Return the [X, Y] coordinate for the center point of the cell that contains the specified text.  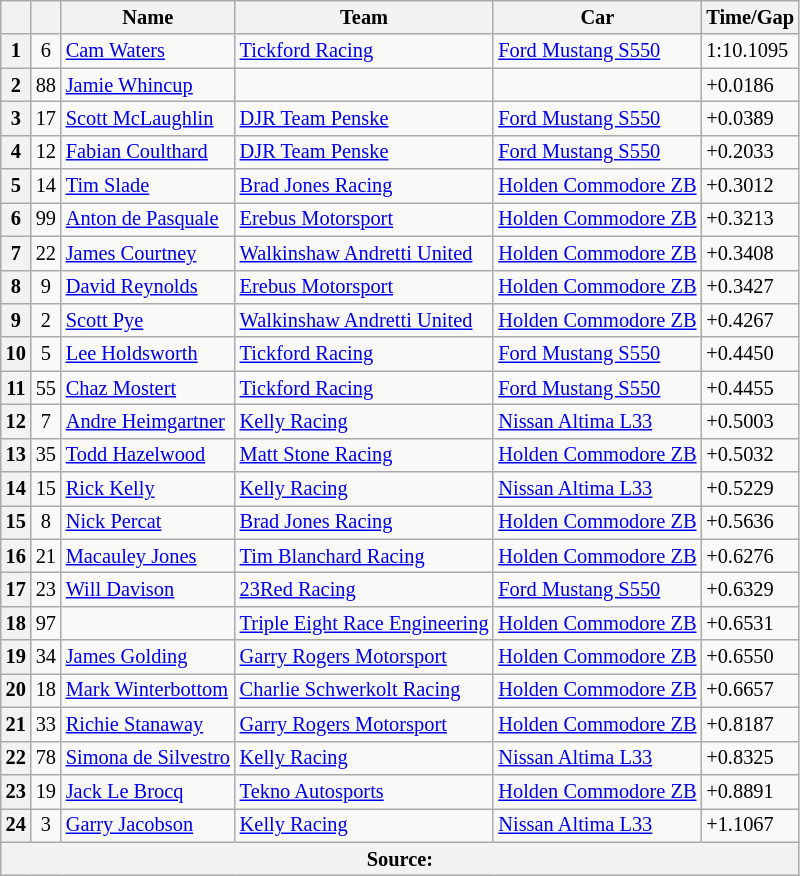
+0.5032 [750, 455]
78 [46, 758]
Team [364, 17]
+0.0389 [750, 118]
20 [16, 690]
James Golding [148, 657]
13 [16, 455]
23Red Racing [364, 589]
Jamie Whincup [148, 85]
+0.3213 [750, 219]
35 [46, 455]
Tekno Autosports [364, 791]
+0.5229 [750, 489]
+0.6276 [750, 556]
Tim Slade [148, 186]
Garry Jacobson [148, 825]
+0.4455 [750, 388]
+0.3012 [750, 186]
Will Davison [148, 589]
+0.2033 [750, 152]
+0.0186 [750, 85]
Rick Kelly [148, 489]
Triple Eight Race Engineering [364, 623]
Time/Gap [750, 17]
+0.8891 [750, 791]
Mark Winterbottom [148, 690]
+0.6329 [750, 589]
+0.6531 [750, 623]
+0.6550 [750, 657]
11 [16, 388]
Richie Stanaway [148, 724]
Macauley Jones [148, 556]
James Courtney [148, 253]
David Reynolds [148, 287]
+0.3408 [750, 253]
1:10.1095 [750, 51]
Scott Pye [148, 320]
Chaz Mostert [148, 388]
10 [16, 354]
+0.3427 [750, 287]
Andre Heimgartner [148, 421]
Nick Percat [148, 522]
Fabian Coulthard [148, 152]
Cam Waters [148, 51]
55 [46, 388]
+1.1067 [750, 825]
Todd Hazelwood [148, 455]
Jack Le Brocq [148, 791]
Tim Blanchard Racing [364, 556]
+0.5636 [750, 522]
Name [148, 17]
24 [16, 825]
Matt Stone Racing [364, 455]
16 [16, 556]
+0.5003 [750, 421]
34 [46, 657]
Source: [400, 859]
+0.8187 [750, 724]
+0.6657 [750, 690]
+0.4267 [750, 320]
+0.4450 [750, 354]
88 [46, 85]
33 [46, 724]
Charlie Schwerkolt Racing [364, 690]
Lee Holdsworth [148, 354]
Car [597, 17]
4 [16, 152]
Scott McLaughlin [148, 118]
97 [46, 623]
+0.8325 [750, 758]
Anton de Pasquale [148, 219]
99 [46, 219]
1 [16, 51]
Simona de Silvestro [148, 758]
